Find where the given text appears and provide that cell's center as (x, y) coordinate. 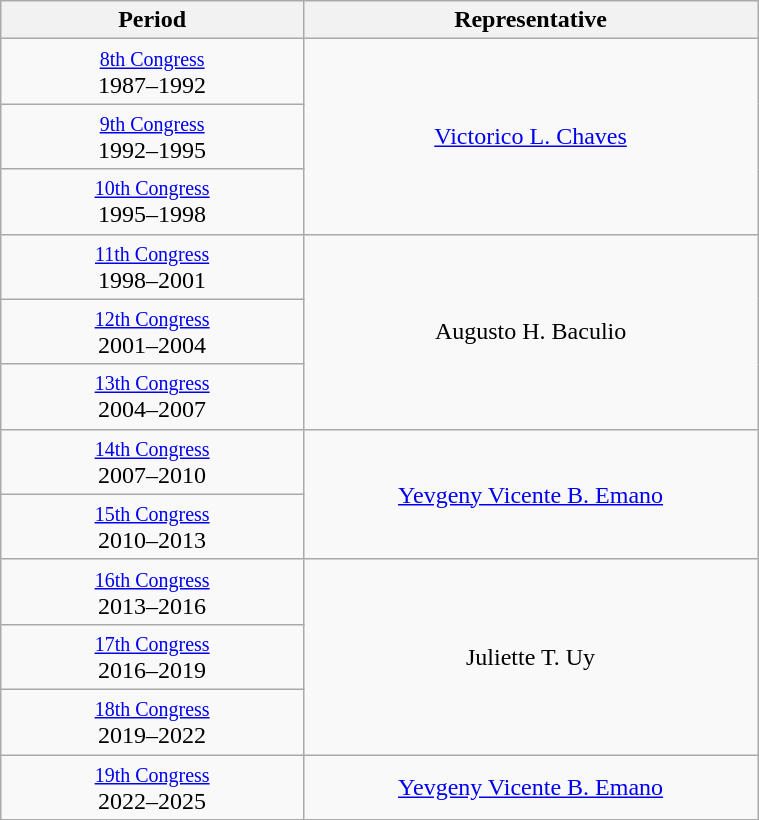
Juliette T. Uy (530, 656)
10th Congress1995–1998 (152, 202)
12th Congress2001–2004 (152, 332)
Period (152, 20)
Augusto H. Baculio (530, 332)
19th Congress2022–2025 (152, 786)
Representative (530, 20)
8th Congress1987–1992 (152, 72)
13th Congress2004–2007 (152, 396)
11th Congress1998–2001 (152, 266)
16th Congress2013–2016 (152, 592)
9th Congress1992–1995 (152, 136)
17th Congress2016–2019 (152, 656)
14th Congress2007–2010 (152, 462)
Victorico L. Chaves (530, 136)
15th Congress2010–2013 (152, 526)
18th Congress2019–2022 (152, 722)
